Locate the cell with the specified text and output its [X, Y] center coordinate. 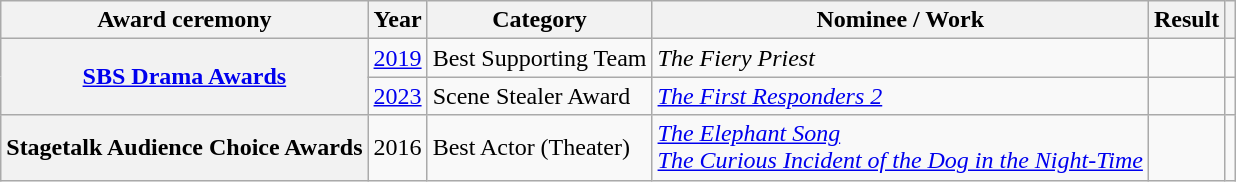
Category [540, 20]
Best Supporting Team [540, 58]
2016 [398, 148]
The Fiery Priest [900, 58]
The Elephant SongThe Curious Incident of the Dog in the Night-Time [900, 148]
The First Responders 2 [900, 96]
Year [398, 20]
2023 [398, 96]
Nominee / Work [900, 20]
2019 [398, 58]
Result [1186, 20]
Stagetalk Audience Choice Awards [184, 148]
Scene Stealer Award [540, 96]
SBS Drama Awards [184, 77]
Best Actor (Theater) [540, 148]
Award ceremony [184, 20]
